Capture the cell that displays the provided text and extract its (x, y) central coordinate. 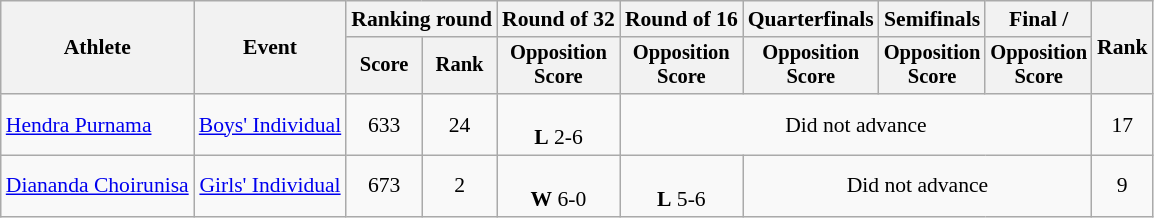
673 (384, 186)
Hendra Purnama (98, 124)
Semifinals (932, 19)
Round of 16 (682, 19)
Round of 32 (558, 19)
Score (384, 66)
24 (460, 124)
9 (1122, 186)
W 6-0 (558, 186)
2 (460, 186)
L 2-6 (558, 124)
633 (384, 124)
Athlete (98, 48)
L 5-6 (682, 186)
Girls' Individual (270, 186)
Boys' Individual (270, 124)
Ranking round (422, 19)
17 (1122, 124)
Event (270, 48)
Final / (1038, 19)
Diananda Choirunisa (98, 186)
Quarterfinals (811, 19)
